Return [x, y] of the center of cell containing provided text 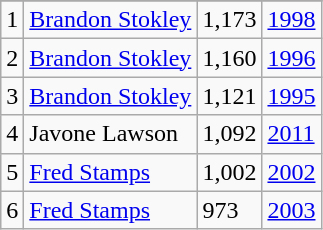
973 [230, 210]
1,173 [230, 20]
1995 [292, 96]
5 [12, 172]
1,002 [230, 172]
2 [12, 58]
2003 [292, 210]
1998 [292, 20]
1,092 [230, 134]
1,160 [230, 58]
2002 [292, 172]
4 [12, 134]
1996 [292, 58]
1,121 [230, 96]
3 [12, 96]
6 [12, 210]
2011 [292, 134]
1 [12, 20]
Javone Lawson [110, 134]
